From the cell containing the given text, extract its center point as [X, Y] coordinate. 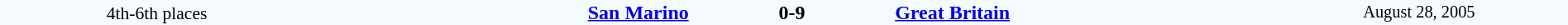
4th-6th places [157, 12]
0-9 [791, 12]
San Marino [501, 12]
Great Britain [1082, 12]
August 28, 2005 [1419, 12]
